Search for the cell housing the specified text and yield its (x, y) center coordinate. 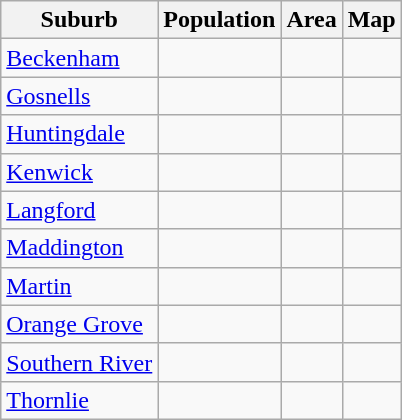
Huntingdale (80, 134)
Population (220, 20)
Beckenham (80, 58)
Langford (80, 210)
Maddington (80, 248)
Suburb (80, 20)
Kenwick (80, 172)
Gosnells (80, 96)
Thornlie (80, 400)
Southern River (80, 362)
Martin (80, 286)
Map (372, 20)
Orange Grove (80, 324)
Area (312, 20)
